Pinpoint the cell where the given text exists, returning its (x, y) midpoint coordinate. 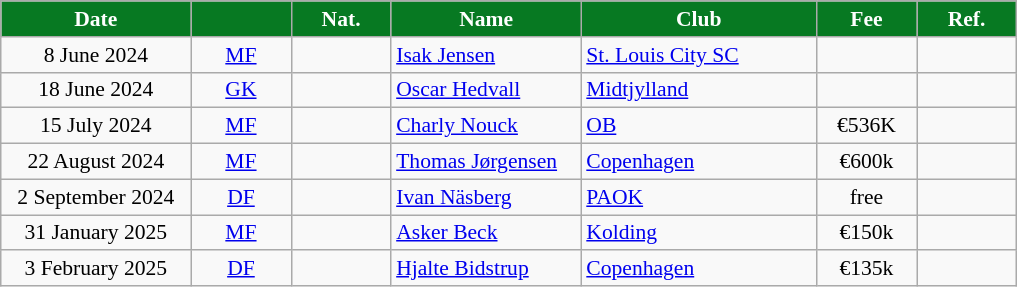
St. Louis City SC (698, 55)
2 September 2024 (96, 197)
free (866, 197)
€600k (866, 162)
8 June 2024 (96, 55)
€536K (866, 126)
Kolding (698, 233)
3 February 2025 (96, 269)
Midtjylland (698, 90)
Nat. (341, 19)
Oscar Hedvall (486, 90)
€135k (866, 269)
Ref. (966, 19)
PAOK (698, 197)
Club (698, 19)
15 July 2024 (96, 126)
Thomas Jørgensen (486, 162)
22 August 2024 (96, 162)
GK (241, 90)
Fee (866, 19)
Name (486, 19)
Ivan Näsberg (486, 197)
Charly Nouck (486, 126)
Hjalte Bidstrup (486, 269)
31 January 2025 (96, 233)
Isak Jensen (486, 55)
18 June 2024 (96, 90)
Asker Beck (486, 233)
€150k (866, 233)
Date (96, 19)
OB (698, 126)
